Scan for the cell matching the given text and deliver its [x, y] coordinate at center. 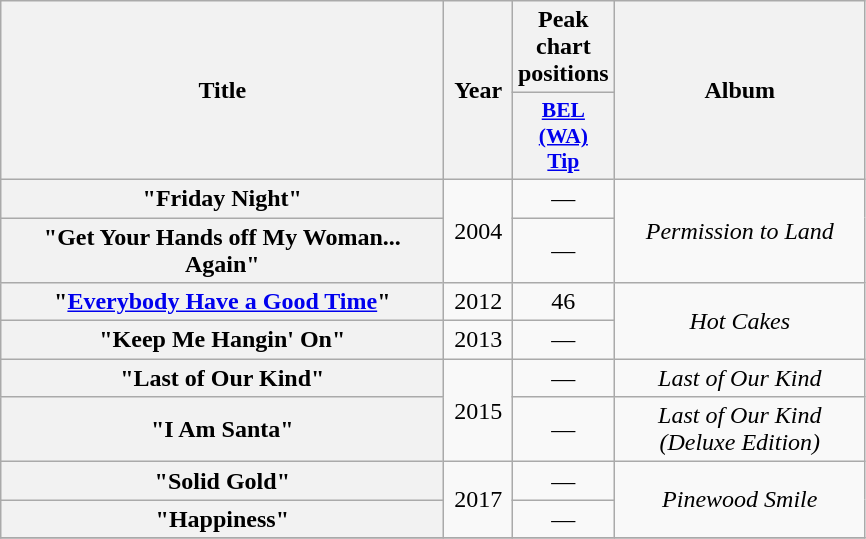
"Last of Our Kind" [222, 378]
"Happiness" [222, 519]
"Keep Me Hangin' On" [222, 340]
2004 [478, 230]
"Friday Night" [222, 198]
2017 [478, 500]
Last of Our Kind (Deluxe Edition) [740, 430]
BEL(WA)Tip [563, 136]
"Solid Gold" [222, 481]
"Everybody Have a Good Time" [222, 302]
Permission to Land [740, 230]
Hot Cakes [740, 321]
2012 [478, 302]
Peak chart positions [563, 47]
Title [222, 90]
"Get Your Hands off My Woman... Again" [222, 250]
Year [478, 90]
2013 [478, 340]
Pinewood Smile [740, 500]
Last of Our Kind [740, 378]
"I Am Santa" [222, 430]
2015 [478, 410]
Album [740, 90]
46 [563, 302]
